Locate the cell with the specified text and output its (X, Y) center coordinate. 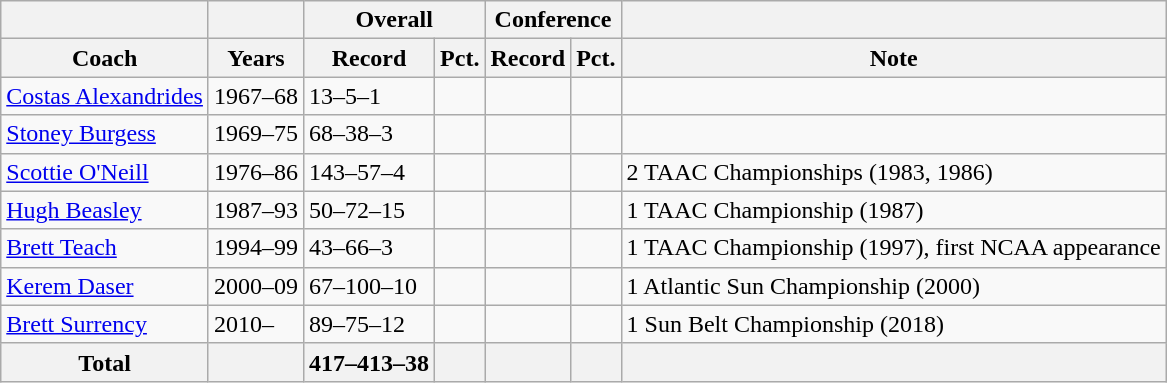
Kerem Daser (105, 286)
417–413–38 (370, 362)
1 TAAC Championship (1997), first NCAA appearance (894, 248)
Years (256, 58)
Overall (394, 20)
Brett Surrency (105, 324)
43–66–3 (370, 248)
Stoney Burgess (105, 134)
1976–86 (256, 172)
Conference (553, 20)
89–75–12 (370, 324)
Hugh Beasley (105, 210)
Costas Alexandrides (105, 96)
2000–09 (256, 286)
Scottie O'Neill (105, 172)
Note (894, 58)
1 TAAC Championship (1987) (894, 210)
Coach (105, 58)
Total (105, 362)
143–57–4 (370, 172)
68–38–3 (370, 134)
67–100–10 (370, 286)
2 TAAC Championships (1983, 1986) (894, 172)
1967–68 (256, 96)
1987–93 (256, 210)
1 Atlantic Sun Championship (2000) (894, 286)
13–5–1 (370, 96)
1994–99 (256, 248)
50–72–15 (370, 210)
1969–75 (256, 134)
2010– (256, 324)
Brett Teach (105, 248)
1 Sun Belt Championship (2018) (894, 324)
